Output the [X, Y] coordinate of the center of the cell containing the given text.  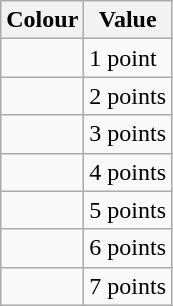
3 points [128, 134]
Value [128, 20]
4 points [128, 172]
6 points [128, 248]
Colour [42, 20]
5 points [128, 210]
2 points [128, 96]
1 point [128, 58]
7 points [128, 286]
